Capture the cell that displays the provided text and extract its [X, Y] central coordinate. 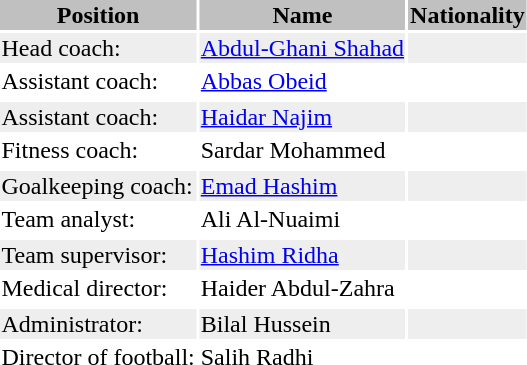
Hashim Ridha [302, 255]
Emad Hashim [302, 186]
Team supervisor: [98, 255]
Haider Abdul-Zahra [302, 288]
Bilal Hussein [302, 324]
Head coach: [98, 48]
Ali Al-Nuaimi [302, 219]
Abdul-Ghani Shahad [302, 48]
Medical director: [98, 288]
Fitness coach: [98, 150]
Goalkeeping coach: [98, 186]
Haidar Najim [302, 117]
Sardar Mohammed [302, 150]
Abbas Obeid [302, 81]
Name [302, 15]
Position [98, 15]
Nationality [468, 15]
Team analyst: [98, 219]
Administrator: [98, 324]
